Determine the [x, y] coordinate at the center of the cell enclosing the given text.  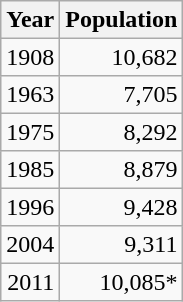
1985 [30, 170]
2004 [30, 244]
Population [122, 20]
1996 [30, 206]
Year [30, 20]
9,311 [122, 244]
1975 [30, 132]
1963 [30, 94]
2011 [30, 282]
8,879 [122, 170]
10,085* [122, 282]
7,705 [122, 94]
8,292 [122, 132]
10,682 [122, 56]
1908 [30, 56]
9,428 [122, 206]
